Locate the cell with the specified text and output its (X, Y) center coordinate. 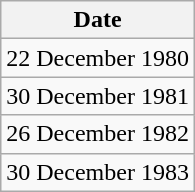
30 December 1981 (98, 96)
30 December 1983 (98, 172)
22 December 1980 (98, 58)
Date (98, 20)
26 December 1982 (98, 134)
